Identify which cell holds the provided text, then report its [X, Y] central coordinate. 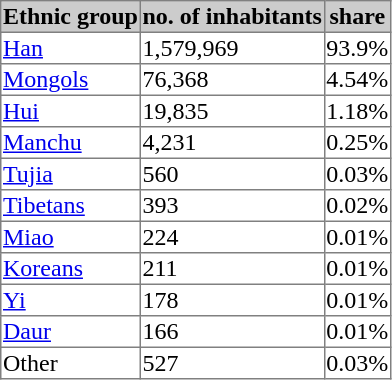
Yi [70, 300]
527 [232, 363]
4,231 [232, 143]
Tujia [70, 174]
Hui [70, 111]
Manchu [70, 143]
1.18% [357, 111]
224 [232, 237]
no. of inhabitants [232, 17]
Other [70, 363]
76,368 [232, 80]
Daur [70, 332]
178 [232, 300]
Han [70, 48]
560 [232, 174]
93.9% [357, 48]
19,835 [232, 111]
0.25% [357, 143]
Miao [70, 237]
Tibetans [70, 206]
166 [232, 332]
1,579,969 [232, 48]
0.02% [357, 206]
393 [232, 206]
Ethnic group [70, 17]
Koreans [70, 269]
Mongols [70, 80]
share [357, 17]
211 [232, 269]
4.54% [357, 80]
